Locate the cell with the specified text and output its (X, Y) center coordinate. 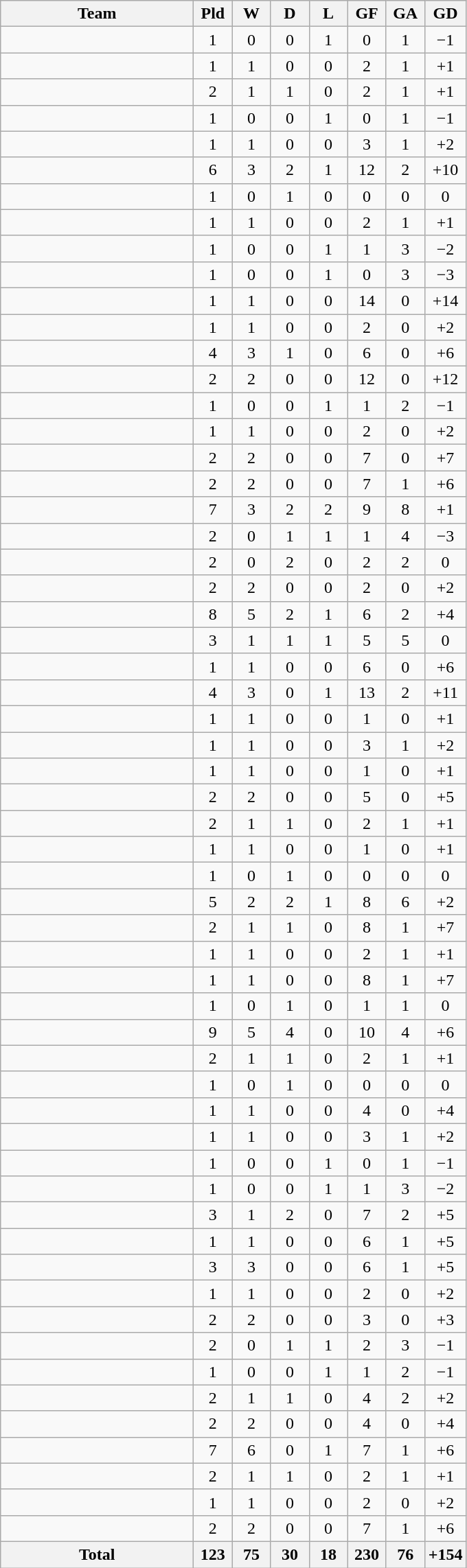
GF (367, 14)
14 (367, 301)
+10 (445, 170)
18 (328, 1554)
GA (405, 14)
W (251, 14)
230 (367, 1554)
+11 (445, 692)
30 (290, 1554)
123 (213, 1554)
76 (405, 1554)
+12 (445, 379)
Total (98, 1554)
L (328, 14)
GD (445, 14)
75 (251, 1554)
13 (367, 692)
D (290, 14)
+14 (445, 301)
+3 (445, 1320)
Team (98, 14)
Pld (213, 14)
+154 (445, 1554)
10 (367, 1032)
